Provide the (x, y) coordinate of the cell's center where the given text is located.  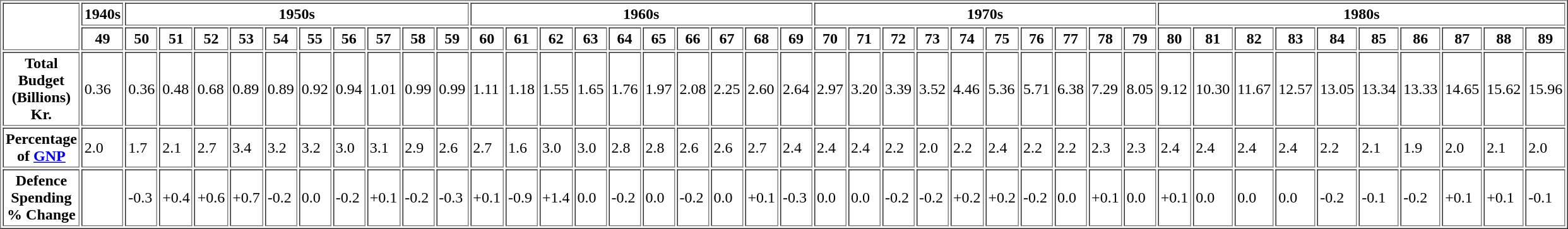
63 (591, 39)
11.67 (1254, 88)
75 (1002, 39)
0.94 (348, 88)
4.46 (967, 88)
83 (1295, 39)
71 (865, 39)
82 (1254, 39)
67 (727, 39)
58 (418, 39)
74 (967, 39)
77 (1071, 39)
81 (1213, 39)
1940s (102, 14)
84 (1337, 39)
3.20 (865, 88)
5.36 (1002, 88)
15.62 (1504, 88)
78 (1106, 39)
10.30 (1213, 88)
Defence Spending % Change (41, 197)
1.55 (555, 88)
13.34 (1379, 88)
Total Budget (Billions) Kr. (41, 88)
1.76 (625, 88)
+1.4 (555, 197)
0.48 (177, 88)
56 (348, 39)
1960s (641, 14)
1.65 (591, 88)
2.25 (727, 88)
72 (899, 39)
49 (102, 39)
57 (384, 39)
7.29 (1106, 88)
52 (211, 39)
2.08 (693, 88)
1980s (1362, 14)
-0.9 (521, 197)
3.1 (384, 148)
60 (487, 39)
1.97 (659, 88)
54 (280, 39)
2.64 (797, 88)
9.12 (1174, 88)
59 (452, 39)
73 (933, 39)
+0.4 (177, 197)
55 (314, 39)
1.6 (521, 148)
1.18 (521, 88)
1.9 (1420, 148)
50 (141, 39)
70 (831, 39)
62 (555, 39)
14.65 (1462, 88)
13.05 (1337, 88)
0.92 (314, 88)
51 (177, 39)
87 (1462, 39)
88 (1504, 39)
61 (521, 39)
8.05 (1140, 88)
3.4 (246, 148)
Percentage of GNP (41, 148)
1.11 (487, 88)
65 (659, 39)
+0.6 (211, 197)
2.97 (831, 88)
69 (797, 39)
68 (761, 39)
1970s (985, 14)
6.38 (1071, 88)
1950s (297, 14)
1.01 (384, 88)
89 (1545, 39)
3.39 (899, 88)
79 (1140, 39)
85 (1379, 39)
76 (1036, 39)
66 (693, 39)
13.33 (1420, 88)
64 (625, 39)
12.57 (1295, 88)
1.7 (141, 148)
53 (246, 39)
0.68 (211, 88)
3.52 (933, 88)
2.9 (418, 148)
5.71 (1036, 88)
2.60 (761, 88)
15.96 (1545, 88)
80 (1174, 39)
+0.7 (246, 197)
86 (1420, 39)
